Locate the cell with the specified text and output its (X, Y) center coordinate. 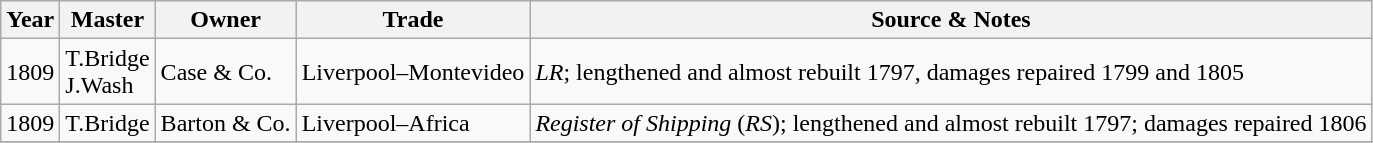
Master (108, 20)
Case & Co. (226, 72)
T.Bridge (108, 123)
Owner (226, 20)
Source & Notes (951, 20)
Register of Shipping (RS); lengthened and almost rebuilt 1797; damages repaired 1806 (951, 123)
T.BridgeJ.Wash (108, 72)
Liverpool–Montevideo (413, 72)
Barton & Co. (226, 123)
Trade (413, 20)
LR; lengthened and almost rebuilt 1797, damages repaired 1799 and 1805 (951, 72)
Liverpool–Africa (413, 123)
Year (30, 20)
